Capture the cell that displays the provided text and extract its (X, Y) central coordinate. 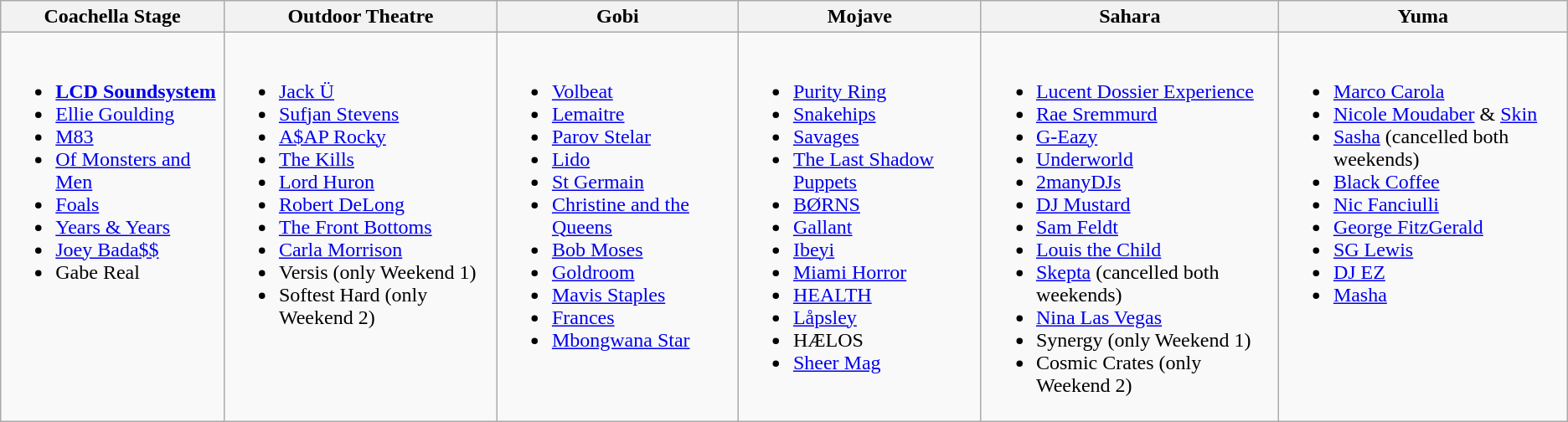
Marco CarolaNicole Moudaber & SkinSasha (cancelled both weekends)Black CoffeeNic FanciulliGeorge FitzGeraldSG LewisDJ EZMasha (1422, 227)
Coachella Stage (112, 17)
Sahara (1129, 17)
VolbeatLemaitreParov StelarLidoSt GermainChristine and the QueensBob MosesGoldroomMavis StaplesFrancesMbongwana Star (617, 227)
LCD SoundsystemEllie GouldingM83Of Monsters and MenFoalsYears & YearsJoey Bada$$Gabe Real (112, 227)
Outdoor Theatre (360, 17)
Purity RingSnakehipsSavagesThe Last Shadow PuppetsBØRNSGallantIbeyiMiami HorrorHEALTHLåpsleyHÆLOSSheer Mag (859, 227)
Jack ÜSufjan StevensA$AP RockyThe KillsLord HuronRobert DeLongThe Front BottomsCarla MorrisonVersis (only Weekend 1)Softest Hard (only Weekend 2) (360, 227)
Gobi (617, 17)
Yuma (1422, 17)
Mojave (859, 17)
